Pinpoint the cell where the given text exists, returning its [X, Y] midpoint coordinate. 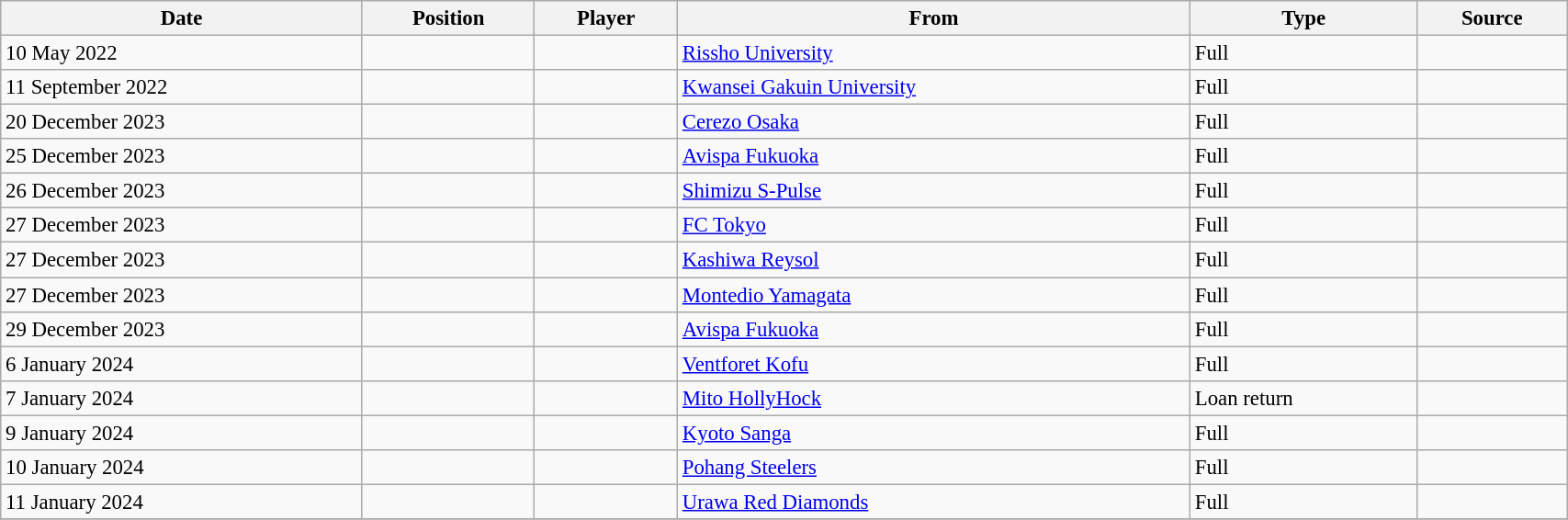
Date [182, 18]
Mito HollyHock [934, 398]
Rissho University [934, 53]
26 December 2023 [182, 191]
10 May 2022 [182, 53]
25 December 2023 [182, 156]
Kashiwa Reysol [934, 260]
20 December 2023 [182, 122]
Loan return [1303, 398]
Kwansei Gakuin University [934, 87]
Pohang Steelers [934, 468]
11 January 2024 [182, 502]
Position [448, 18]
Urawa Red Diamonds [934, 502]
Source [1492, 18]
Ventforet Kofu [934, 364]
Type [1303, 18]
Player [606, 18]
6 January 2024 [182, 364]
Cerezo Osaka [934, 122]
7 January 2024 [182, 398]
29 December 2023 [182, 329]
Montedio Yamagata [934, 295]
From [934, 18]
FC Tokyo [934, 225]
10 January 2024 [182, 468]
Kyoto Sanga [934, 433]
11 September 2022 [182, 87]
Shimizu S-Pulse [934, 191]
9 January 2024 [182, 433]
